Search for the cell housing the specified text and yield its [X, Y] center coordinate. 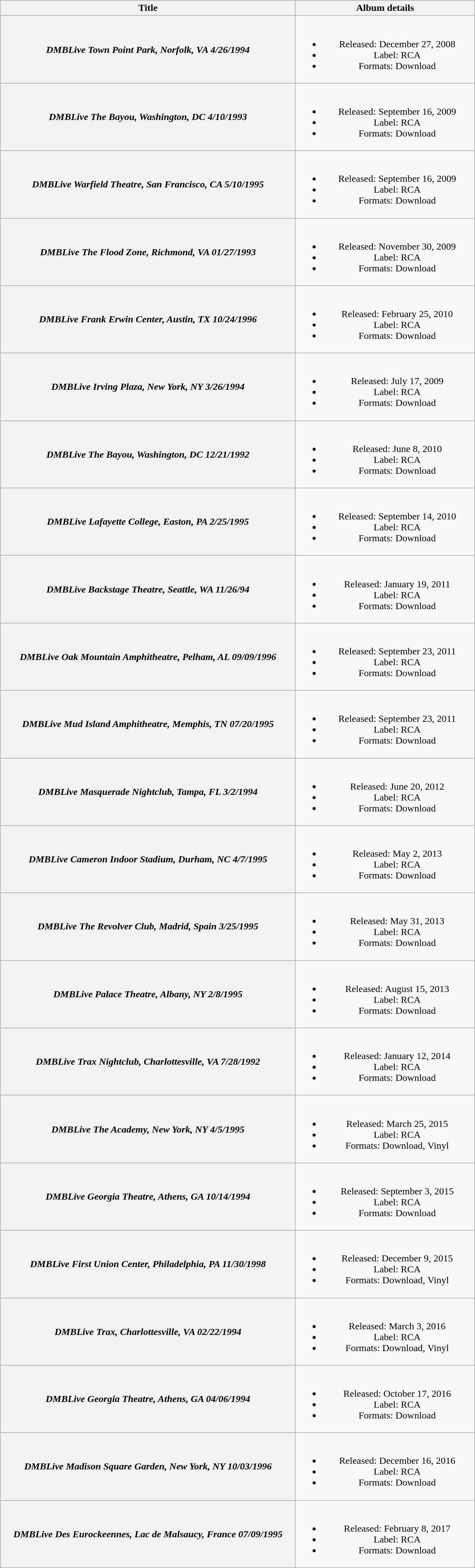
Released: January 19, 2011Label: RCAFormats: Download [385, 589]
Released: October 17, 2016Label: RCAFormats: Download [385, 1399]
DMBLive Lafayette College, Easton, PA 2/25/1995 [148, 522]
Released: November 30, 2009Label: RCAFormats: Download [385, 252]
Released: September 3, 2015Label: RCAFormats: Download [385, 1196]
Released: December 27, 2008Label: RCAFormats: Download [385, 49]
Released: July 17, 2009Label: RCAFormats: Download [385, 387]
DMBLive The Flood Zone, Richmond, VA 01/27/1993 [148, 252]
DMBLive Backstage Theatre, Seattle, WA 11/26/94 [148, 589]
DMBLive Trax, Charlottesville, VA 02/22/1994 [148, 1331]
DMBLive First Union Center, Philadelphia, PA 11/30/1998 [148, 1264]
DMBLive Cameron Indoor Stadium, Durham, NC 4/7/1995 [148, 860]
Released: February 8, 2017Label: RCAFormats: Download [385, 1534]
DMBLive The Revolver Club, Madrid, Spain 3/25/1995 [148, 927]
Released: May 31, 2013Label: RCAFormats: Download [385, 927]
Released: May 2, 2013Label: RCAFormats: Download [385, 860]
Album details [385, 8]
DMBLive Palace Theatre, Albany, NY 2/8/1995 [148, 994]
DMBLive Madison Square Garden, New York, NY 10/03/1996 [148, 1466]
Released: December 9, 2015Label: RCAFormats: Download, Vinyl [385, 1264]
DMBLive Des Eurockeennes, Lac de Malsaucy, France 07/09/1995 [148, 1534]
DMBLive The Bayou, Washington, DC 12/21/1992 [148, 454]
DMBLive The Academy, New York, NY 4/5/1995 [148, 1129]
DMBLive Mud Island Amphitheatre, Memphis, TN 07/20/1995 [148, 724]
DMBLive Oak Mountain Amphitheatre, Pelham, AL 09/09/1996 [148, 657]
DMBLive Masquerade Nightclub, Tampa, FL 3/2/1994 [148, 792]
Released: December 16, 2016Label: RCAFormats: Download [385, 1466]
Released: January 12, 2014Label: RCAFormats: Download [385, 1061]
Released: March 25, 2015Label: RCAFormats: Download, Vinyl [385, 1129]
DMBLive Frank Erwin Center, Austin, TX 10/24/1996 [148, 319]
DMBLive Georgia Theatre, Athens, GA 10/14/1994 [148, 1196]
DMBLive The Bayou, Washington, DC 4/10/1993 [148, 117]
Released: June 20, 2012Label: RCAFormats: Download [385, 792]
Released: August 15, 2013Label: RCAFormats: Download [385, 994]
DMBLive Town Point Park, Norfolk, VA 4/26/1994 [148, 49]
DMBLive Irving Plaza, New York, NY 3/26/1994 [148, 387]
Released: February 25, 2010Label: RCAFormats: Download [385, 319]
DMBLive Georgia Theatre, Athens, GA 04/06/1994 [148, 1399]
Released: June 8, 2010Label: RCAFormats: Download [385, 454]
DMBLive Warfield Theatre, San Francisco, CA 5/10/1995 [148, 184]
DMBLive Trax Nightclub, Charlottesville, VA 7/28/1992 [148, 1061]
Title [148, 8]
Released: March 3, 2016Label: RCAFormats: Download, Vinyl [385, 1331]
Released: September 14, 2010Label: RCAFormats: Download [385, 522]
